Detect which cell encompasses the target text, then output its (x, y) center coordinate. 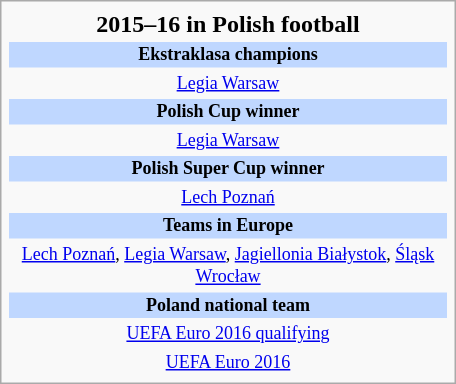
Polish Cup winner (228, 112)
UEFA Euro 2016 (228, 363)
UEFA Euro 2016 qualifying (228, 334)
Teams in Europe (228, 226)
Lech Poznań, Legia Warsaw, Jagiellonia Białystok, Śląsk Wrocław (228, 266)
Lech Poznań (228, 198)
Poland national team (228, 306)
2015–16 in Polish football (228, 24)
Polish Super Cup winner (228, 169)
Ekstraklasa champions (228, 55)
